Output the (X, Y) coordinate of the center of the cell containing the given text.  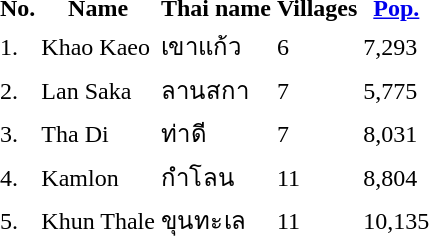
6 (316, 46)
Tha Di (98, 134)
11 (316, 177)
ลานสกา (216, 90)
กำโลน (216, 177)
ท่าดี (216, 134)
Khao Kaeo (98, 46)
Kamlon (98, 177)
Lan Saka (98, 90)
เขาแก้ว (216, 46)
